Scan for the cell matching the given text and deliver its (x, y) coordinate at center. 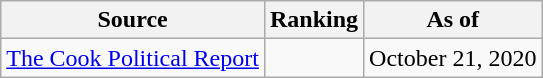
Source (133, 20)
October 21, 2020 (453, 58)
Ranking (314, 20)
The Cook Political Report (133, 58)
As of (453, 20)
